Identify which cell holds the provided text, then report its [x, y] central coordinate. 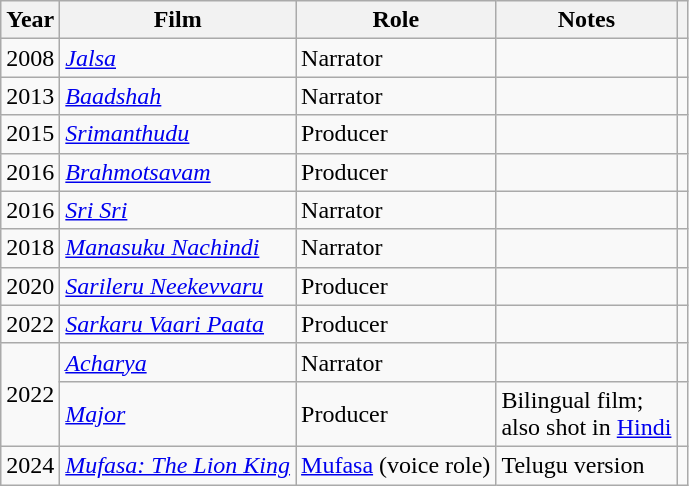
2018 [30, 248]
Film [178, 20]
Sarkaru Vaari Paata [178, 324]
Sarileru Neekevvaru [178, 286]
Jalsa [178, 58]
2013 [30, 96]
2020 [30, 286]
Bilingual film;also shot in Hindi [586, 414]
Notes [586, 20]
Telugu version [586, 465]
Brahmotsavam [178, 172]
Major [178, 414]
Mufasa (voice role) [396, 465]
2024 [30, 465]
Sri Sri [178, 210]
Mufasa: The Lion King [178, 465]
Manasuku Nachindi [178, 248]
Role [396, 20]
2008 [30, 58]
Srimanthudu [178, 134]
Baadshah [178, 96]
2015 [30, 134]
Year [30, 20]
Acharya [178, 362]
